Return the [x, y] coordinate for the center point of the cell that contains the specified text.  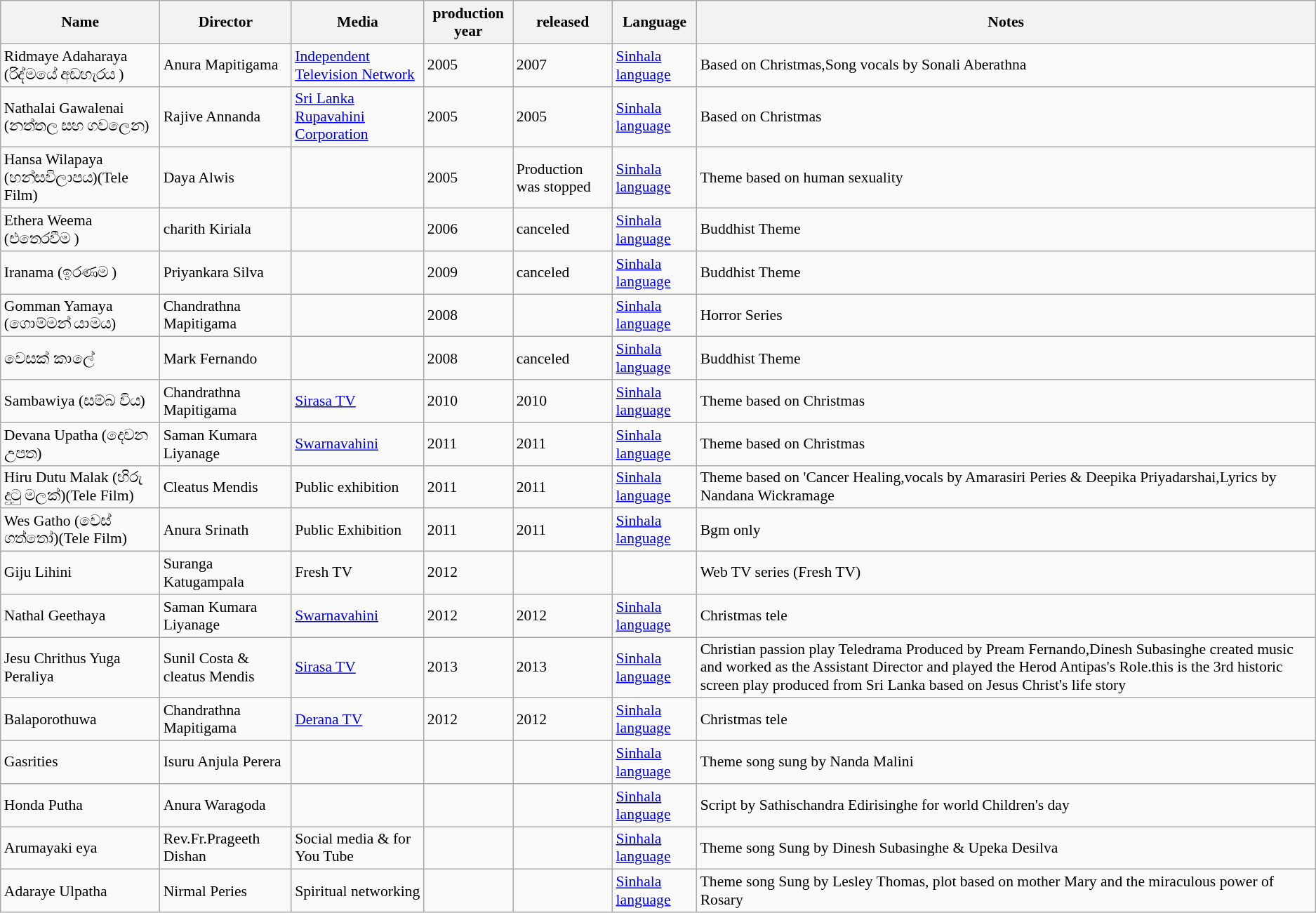
released [563, 22]
2006 [469, 230]
Hansa Wilapaya (හන්සවිලාපය)(Tele Film) [80, 178]
Theme song sung by Nanda Malini [1006, 762]
Bgm only [1006, 531]
Devana Upatha (දෙවන උපත) [80, 444]
Sri Lanka Rupavahini Corporation [358, 116]
Hiru Dutu Malak (හිරු දුටු මලක්)(Tele Film) [80, 487]
Gasrities [80, 762]
Rajive Annanda [226, 116]
Script by Sathischandra Edirisinghe for world Children's day [1006, 806]
Director [226, 22]
Public Exhibition [358, 531]
Priyankara Silva [226, 272]
Nathal Geethaya [80, 616]
Social media & for You Tube [358, 848]
Adaraye Ulpatha [80, 891]
Gomman Yamaya (ගොම්මන් යාමය) [80, 316]
Giju Lihini [80, 573]
Balaporothuwa [80, 720]
Arumayaki eya [80, 848]
Ridmaye Adaharaya (රිද්මයේ අඩහැරය ) [80, 65]
Ethera Weema (එතෙරවීම ) [80, 230]
Isuru Anjula Perera [226, 762]
Media [358, 22]
Based on Christmas,Song vocals by Sonali Aberathna [1006, 65]
Jesu Chrithus Yuga Peraliya [80, 668]
2009 [469, 272]
Mark Fernando [226, 358]
Based on Christmas [1006, 116]
Nathalai Gawalenai (නත්තල සහ ගවලෙන) [80, 116]
Iranama (ඉරණම ) [80, 272]
Cleatus Mendis [226, 487]
Independent Television Network [358, 65]
Notes [1006, 22]
Production was stopped [563, 178]
Daya Alwis [226, 178]
Theme based on 'Cancer Healing,vocals by Amarasiri Peries & Deepika Priyadarshai,Lyrics by Nandana Wickramage [1006, 487]
Public exhibition [358, 487]
Rev.Fr.Prageeth Dishan [226, 848]
Wes Gatho (වෙස් ගත්තෝ)(Tele Film) [80, 531]
charith Kiriala [226, 230]
Web TV series (Fresh TV) [1006, 573]
Spiritual networking [358, 891]
Theme song Sung by Lesley Thomas, plot based on mother Mary and the miraculous power of Rosary [1006, 891]
Honda Putha [80, 806]
production year [469, 22]
Theme song Sung by Dinesh Subasinghe & Upeka Desilva [1006, 848]
Nirmal Peries [226, 891]
Derana TV [358, 720]
Theme based on human sexuality [1006, 178]
Anura Waragoda [226, 806]
Horror Series [1006, 316]
Sunil Costa & cleatus Mendis [226, 668]
වෙසක් කාලේ [80, 358]
Anura Mapitigama [226, 65]
Language [655, 22]
2007 [563, 65]
Fresh TV [358, 573]
Name [80, 22]
Anura Srinath [226, 531]
Suranga Katugampala [226, 573]
Sambawiya (සම්බ විය) [80, 401]
